Capture the cell that displays the provided text and extract its [X, Y] central coordinate. 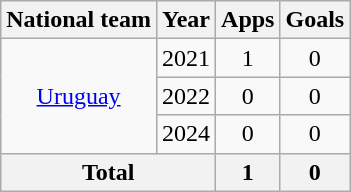
Total [108, 172]
Uruguay [79, 96]
Goals [315, 20]
2022 [186, 96]
2024 [186, 134]
Apps [248, 20]
2021 [186, 58]
National team [79, 20]
Year [186, 20]
